Identify which cell holds the provided text, then report its [x, y] central coordinate. 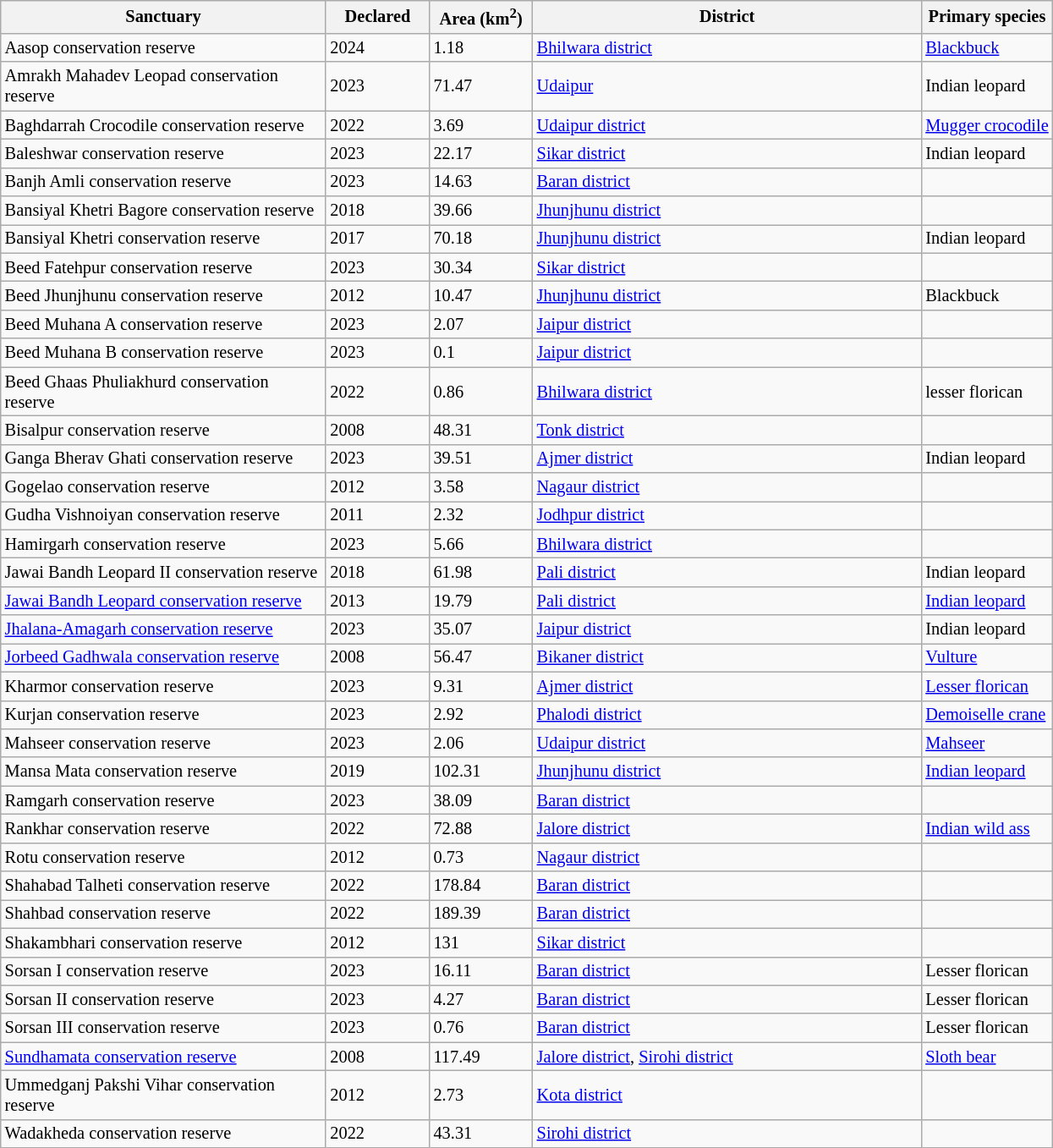
1.18 [481, 47]
2.32 [481, 515]
2.07 [481, 324]
22.17 [481, 153]
61.98 [481, 572]
70.18 [481, 239]
4.27 [481, 999]
3.58 [481, 486]
Wadakheda conservation reserve [164, 1134]
Beed Ghaas Phuliakhurd conservation reserve [164, 392]
Sorsan II conservation reserve [164, 999]
Sorsan III conservation reserve [164, 1028]
Banjh Amli conservation reserve [164, 182]
2019 [377, 772]
2024 [377, 47]
Gogelao conservation reserve [164, 486]
Demoiselle crane [986, 715]
Mansa Mata conservation reserve [164, 772]
Tonk district [727, 430]
38.09 [481, 800]
0.76 [481, 1028]
lesser florican [986, 392]
Mahseer conservation reserve [164, 743]
189.39 [481, 914]
Kharmor conservation reserve [164, 686]
Primary species [986, 17]
117.49 [481, 1057]
Kota district [727, 1095]
Beed Jhunjhunu conservation reserve [164, 296]
Declared [377, 17]
Gudha Vishnoiyan conservation reserve [164, 515]
3.69 [481, 125]
2.92 [481, 715]
Indian wild ass [986, 828]
Beed Muhana B conservation reserve [164, 353]
2017 [377, 239]
Hamirgarh conservation reserve [164, 544]
Bisalpur conservation reserve [164, 430]
2013 [377, 601]
Bansiyal Khetri conservation reserve [164, 239]
0.73 [481, 857]
9.31 [481, 686]
Udaipur [727, 86]
Shahbad conservation reserve [164, 914]
Mahseer [986, 743]
30.34 [481, 267]
District [727, 17]
Shahabad Talheti conservation reserve [164, 886]
48.31 [481, 430]
Sorsan I conservation reserve [164, 971]
10.47 [481, 296]
Jodhpur district [727, 515]
Beed Muhana A conservation reserve [164, 324]
178.84 [481, 886]
Jhalana-Amagarh conservation reserve [164, 629]
0.1 [481, 353]
39.51 [481, 459]
Sundhamata conservation reserve [164, 1057]
Baghdarrah Crocodile conservation reserve [164, 125]
Baleshwar conservation reserve [164, 153]
Mugger crocodile [986, 125]
2.73 [481, 1095]
14.63 [481, 182]
2011 [377, 515]
35.07 [481, 629]
72.88 [481, 828]
Beed Fatehpur conservation reserve [164, 267]
39.66 [481, 211]
Bansiyal Khetri Bagore conservation reserve [164, 211]
131 [481, 942]
Sloth bear [986, 1057]
Rotu conservation reserve [164, 857]
Ganga Bherav Ghati conservation reserve [164, 459]
Area (km2) [481, 17]
Phalodi district [727, 715]
0.86 [481, 392]
71.47 [481, 86]
Jawai Bandh Leopard conservation reserve [164, 601]
Kurjan conservation reserve [164, 715]
Sirohi district [727, 1134]
Shakambhari conservation reserve [164, 942]
Bikaner district [727, 657]
19.79 [481, 601]
Vulture [986, 657]
43.31 [481, 1134]
Ramgarh conservation reserve [164, 800]
Jalore district [727, 828]
Sanctuary [164, 17]
Ummedganj Pakshi Vihar conservation reserve [164, 1095]
Jorbeed Gadhwala conservation reserve [164, 657]
Aasop conservation reserve [164, 47]
16.11 [481, 971]
Amrakh Mahadev Leopad conservation reserve [164, 86]
Jawai Bandh Leopard II conservation reserve [164, 572]
102.31 [481, 772]
Jalore district, Sirohi district [727, 1057]
5.66 [481, 544]
2.06 [481, 743]
Rankhar conservation reserve [164, 828]
56.47 [481, 657]
